Provide the (X, Y) coordinate of the cell's center where the given text is located.  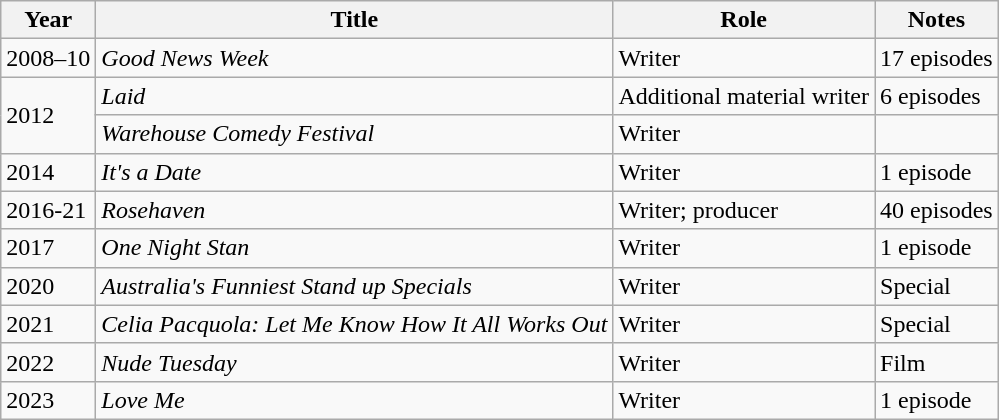
2023 (48, 400)
Notes (937, 20)
2012 (48, 115)
2022 (48, 362)
Celia Pacquola: Let Me Know How It All Works Out (354, 324)
2008–10 (48, 58)
Good News Week (354, 58)
2017 (48, 248)
It's a Date (354, 172)
Australia's Funniest Stand up Specials (354, 286)
Nude Tuesday (354, 362)
Role (744, 20)
40 episodes (937, 210)
Warehouse Comedy Festival (354, 134)
2014 (48, 172)
2020 (48, 286)
Rosehaven (354, 210)
Year (48, 20)
Writer; producer (744, 210)
Title (354, 20)
Film (937, 362)
2021 (48, 324)
One Night Stan (354, 248)
Love Me (354, 400)
2016-21 (48, 210)
17 episodes (937, 58)
Laid (354, 96)
6 episodes (937, 96)
Additional material writer (744, 96)
